From the cell containing the given text, extract its center point as [X, Y] coordinate. 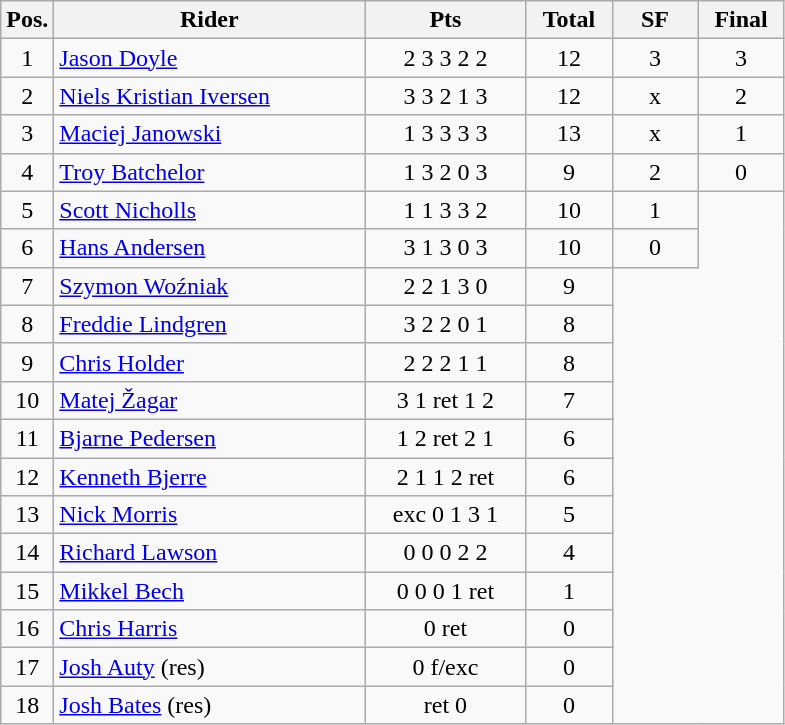
14 [28, 553]
2 2 2 1 1 [446, 362]
3 1 3 0 3 [446, 248]
Pts [446, 20]
Rider [210, 20]
11 [28, 438]
3 1 ret 1 2 [446, 400]
Scott Nicholls [210, 210]
Total [569, 20]
Szymon Woźniak [210, 286]
Maciej Janowski [210, 134]
1 2 ret 2 1 [446, 438]
17 [28, 667]
2 2 1 3 0 [446, 286]
3 2 2 0 1 [446, 324]
2 1 1 2 ret [446, 477]
16 [28, 629]
2 3 3 2 2 [446, 58]
0 0 0 2 2 [446, 553]
Hans Andersen [210, 248]
1 3 3 3 3 [446, 134]
1 1 3 3 2 [446, 210]
Niels Kristian Iversen [210, 96]
Mikkel Bech [210, 591]
1 3 2 0 3 [446, 172]
exc 0 1 3 1 [446, 515]
ret 0 [446, 705]
15 [28, 591]
Josh Bates (res) [210, 705]
Chris Harris [210, 629]
SF [655, 20]
Pos. [28, 20]
Matej Žagar [210, 400]
Freddie Lindgren [210, 324]
3 3 2 1 3 [446, 96]
Final [741, 20]
Bjarne Pedersen [210, 438]
Jason Doyle [210, 58]
0 f/exc [446, 667]
Josh Auty (res) [210, 667]
Kenneth Bjerre [210, 477]
Richard Lawson [210, 553]
18 [28, 705]
0 0 0 1 ret [446, 591]
Chris Holder [210, 362]
Troy Batchelor [210, 172]
0 ret [446, 629]
Nick Morris [210, 515]
